Scan for the cell matching the given text and deliver its (x, y) coordinate at center. 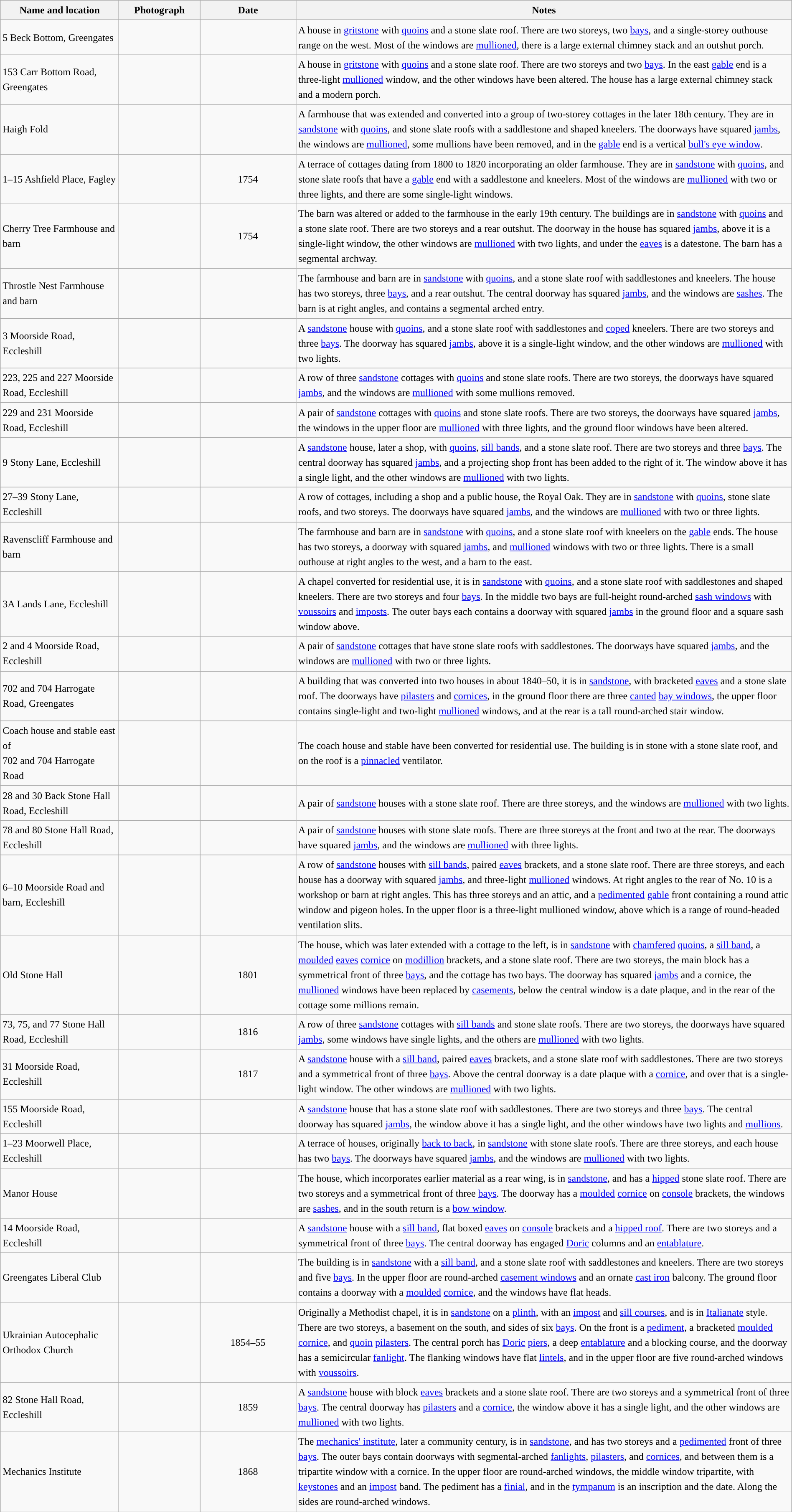
1–15 Ashfield Place, Fagley (60, 179)
78 and 80 Stone Hall Road, Eccleshill (60, 838)
1854–55 (248, 1342)
702 and 704 Harrogate Road, Greengates (60, 696)
1859 (248, 1408)
Ukrainian Autocephalic Orthodox Church (60, 1342)
31 Moorside Road, Eccleshill (60, 1074)
Ravenscliff Farmhouse and barn (60, 547)
1–23 Moorwell Place, Eccleshill (60, 1151)
Name and location (60, 10)
82 Stone Hall Road, Eccleshill (60, 1408)
14 Moorside Road, Eccleshill (60, 1235)
1868 (248, 1472)
Notes (544, 10)
2 and 4 Moorside Road, Eccleshill (60, 654)
Manor House (60, 1193)
28 and 30 Back Stone Hall Road, Eccleshill (60, 803)
Throstle Nest Farmhouse and barn (60, 293)
Photograph (160, 10)
Date (248, 10)
3A Lands Lane, Eccleshill (60, 604)
Greengates Liberal Club (60, 1277)
3 Moorside Road, Eccleshill (60, 343)
5 Beck Bottom, Greengates (60, 38)
1801 (248, 975)
223, 225 and 227 Moorside Road, Eccleshill (60, 385)
6–10 Moorside Road and barn, Eccleshill (60, 895)
Haigh Fold (60, 129)
153 Carr Bottom Road, Greengates (60, 79)
73, 75, and 77 Stone Hall Road, Eccleshill (60, 1032)
Mechanics Institute (60, 1472)
155 Moorside Road, Eccleshill (60, 1116)
9 Stony Lane, Eccleshill (60, 462)
Old Stone Hall (60, 975)
27–39 Stony Lane, Eccleshill (60, 505)
Coach house and stable east of702 and 704 Harrogate Road (60, 753)
1816 (248, 1032)
229 and 231 Moorside Road, Eccleshill (60, 420)
Cherry Tree Farmhouse and barn (60, 236)
A pair of sandstone houses with a stone slate roof. There are three storeys, and the windows are mullioned with two lights. (544, 803)
1817 (248, 1074)
